Find where the given text appears and provide that cell's center as [X, Y] coordinate. 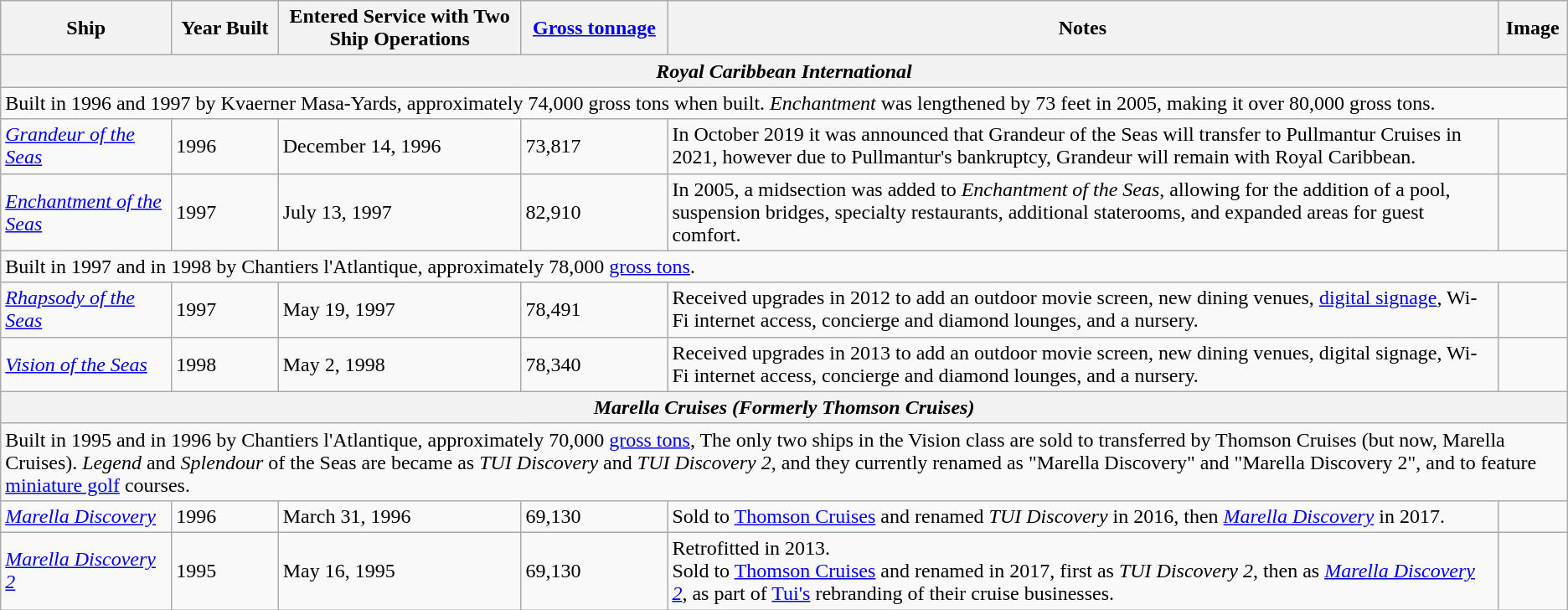
May 19, 1997 [400, 310]
Royal Caribbean International [784, 71]
Vision of the Seas [86, 364]
Grandeur of the Seas [86, 146]
82,910 [595, 212]
78,491 [595, 310]
Rhapsody of the Seas [86, 310]
March 31, 1996 [400, 516]
73,817 [595, 146]
Notes [1082, 28]
Entered Service with Two Ship Operations [400, 28]
1995 [225, 571]
78,340 [595, 364]
Marella Discovery [86, 516]
Sold to Thomson Cruises and renamed TUI Discovery in 2016, then Marella Discovery in 2017. [1082, 516]
July 13, 1997 [400, 212]
May 16, 1995 [400, 571]
Built in 1997 and in 1998 by Chantiers l'Atlantique, approximately 78,000 gross tons. [784, 266]
Enchantment of the Seas [86, 212]
Image [1533, 28]
Gross tonnage [595, 28]
May 2, 1998 [400, 364]
December 14, 1996 [400, 146]
Marella Discovery 2 [86, 571]
Year Built [225, 28]
Marella Cruises (Formerly Thomson Cruises) [784, 407]
1998 [225, 364]
Ship [86, 28]
